Search for the cell housing the specified text and yield its (x, y) center coordinate. 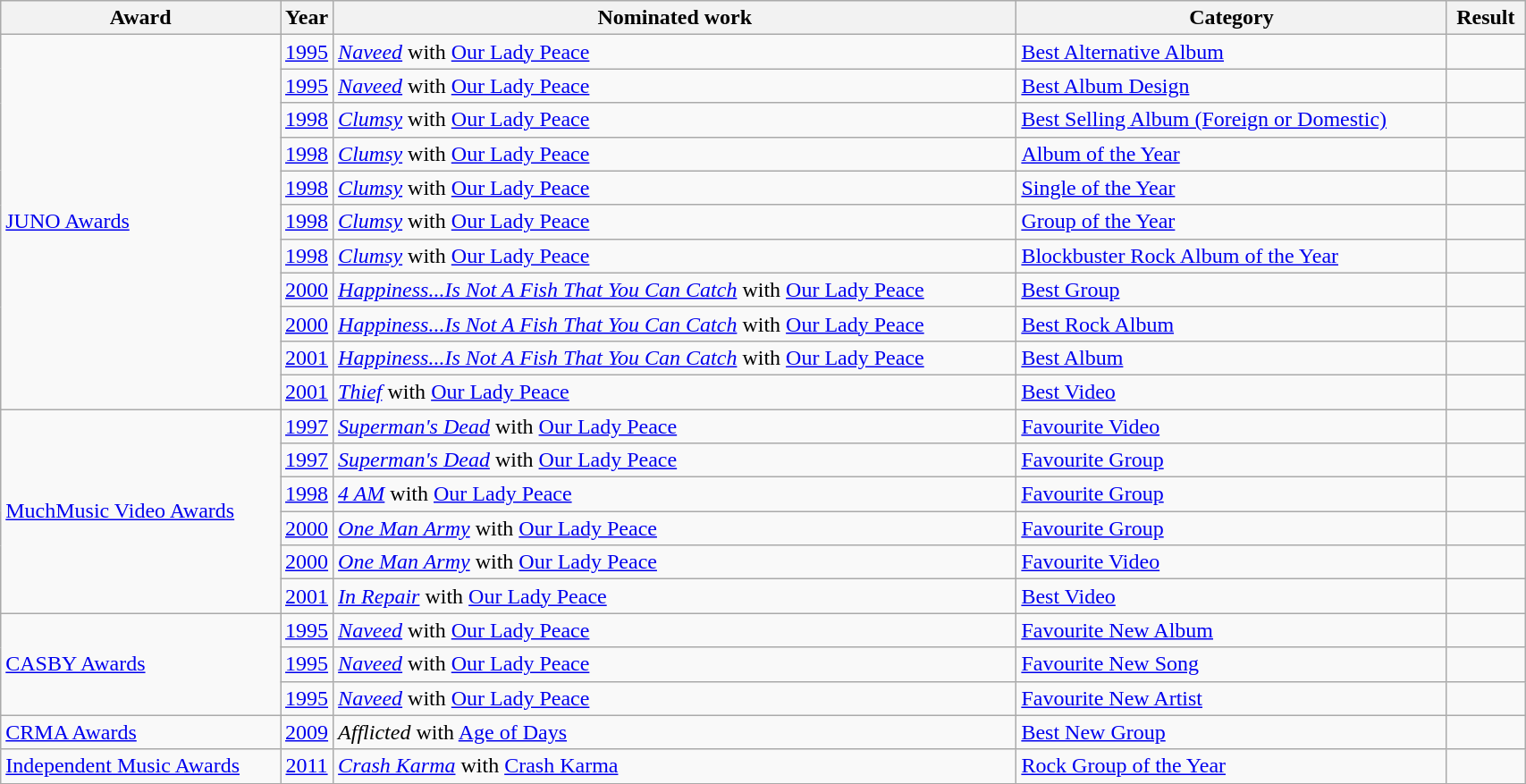
Best Alternative Album (1232, 52)
Best Rock Album (1232, 324)
In Repair with Our Lady Peace (675, 596)
2009 (308, 732)
2011 (308, 766)
Award (141, 18)
Best New Group (1232, 732)
Nominated work (675, 18)
Year (308, 18)
Best Group (1232, 290)
Thief with Our Lady Peace (675, 392)
Category (1232, 18)
Best Selling Album (Foreign or Domestic) (1232, 120)
Rock Group of the Year (1232, 766)
MuchMusic Video Awards (141, 511)
JUNO Awards (141, 222)
Group of the Year (1232, 222)
Crash Karma with Crash Karma (675, 766)
Result (1486, 18)
Independent Music Awards (141, 766)
Afflicted with Age of Days (675, 732)
Favourite New Song (1232, 664)
Single of the Year (1232, 188)
Album of the Year (1232, 154)
Blockbuster Rock Album of the Year (1232, 256)
CASBY Awards (141, 664)
Best Album Design (1232, 86)
Favourite New Album (1232, 630)
4 AM with Our Lady Peace (675, 494)
Favourite New Artist (1232, 698)
CRMA Awards (141, 732)
Best Album (1232, 358)
